Return the [x, y] coordinate for the center point of the cell that contains the specified text.  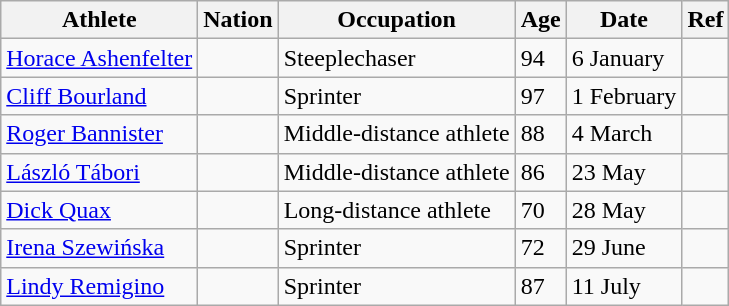
Cliff Bourland [100, 96]
Nation [238, 20]
Ref [706, 20]
97 [540, 96]
Roger Bannister [100, 134]
6 January [624, 58]
Dick Quax [100, 210]
87 [540, 286]
Athlete [100, 20]
88 [540, 134]
Long-distance athlete [396, 210]
Steeplechaser [396, 58]
Date [624, 20]
1 February [624, 96]
Occupation [396, 20]
László Tábori [100, 172]
28 May [624, 210]
94 [540, 58]
Age [540, 20]
Lindy Remigino [100, 286]
11 July [624, 286]
70 [540, 210]
Irena Szewińska [100, 248]
72 [540, 248]
Horace Ashenfelter [100, 58]
29 June [624, 248]
23 May [624, 172]
4 March [624, 134]
86 [540, 172]
